Determine the (x, y) coordinate at the center of the cell enclosing the given text.  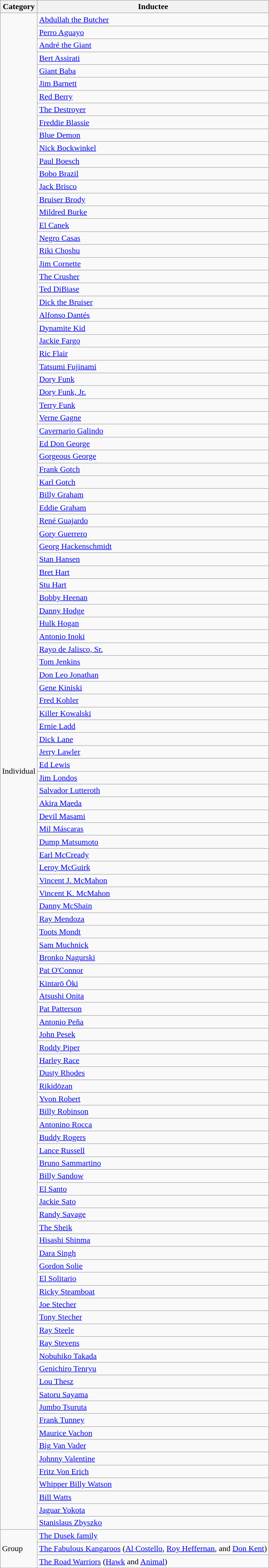
Dick the Bruiser (153, 302)
The Dusek family (153, 1536)
Cavernario Galindo (153, 431)
El Solitario (153, 1279)
Paul Boesch (153, 161)
Leroy McGuirk (153, 868)
Gene Kiniski (153, 688)
Ricky Steamboat (153, 1292)
Jumbo Tsuruta (153, 1407)
Don Leo Jonathan (153, 675)
Rikidōzan (153, 1086)
Antonio Inoki (153, 636)
Ray Mendoza (153, 919)
Dusty Rhodes (153, 1073)
The Destroyer (153, 109)
Danny McShain (153, 906)
Stan Hansen (153, 559)
Billy Graham (153, 495)
Category (19, 7)
The Fabulous Kangaroos (Al Costello, Roy Heffernan, and Don Kent) (153, 1548)
Genichiro Tenryu (153, 1368)
Pat O'Connor (153, 970)
Jack Brisco (153, 187)
Yvon Robert (153, 1099)
Nobuhiko Takada (153, 1356)
Maurice Vachon (153, 1433)
Mil Máscaras (153, 829)
Antonino Rocca (153, 1124)
Stu Hart (153, 585)
Blue Demon (153, 135)
Jackie Fargo (153, 341)
Mildred Burke (153, 212)
El Canek (153, 225)
Frank Gotch (153, 469)
Sam Muchnick (153, 945)
Bronko Nagurski (153, 957)
Kintarō Ōki (153, 983)
Pat Patterson (153, 1009)
Gorgeous George (153, 456)
Nick Bockwinkel (153, 148)
Hulk Hogan (153, 623)
Jerry Lawler (153, 752)
Antonio Peña (153, 1022)
Bill Watts (153, 1497)
Satoru Sayama (153, 1394)
Lance Russell (153, 1150)
Buddy Rogers (153, 1137)
Jim Barnett (153, 84)
Dara Singh (153, 1253)
Ted DiBiase (153, 289)
Freddie Blassie (153, 122)
Jim Cornette (153, 264)
Atsushi Onita (153, 996)
Dump Matsumoto (153, 842)
Hisashi Shinma (153, 1240)
John Pesek (153, 1035)
Gordon Solie (153, 1266)
Rayo de Jalisco, Sr. (153, 649)
Eddie Graham (153, 508)
The Crusher (153, 276)
Perro Aguayo (153, 32)
Ed Don George (153, 444)
Killer Kowalski (153, 713)
Tatsumi Fujinami (153, 366)
Lou Thesz (153, 1381)
Billy Robinson (153, 1112)
Red Berry (153, 97)
Jim Londos (153, 777)
The Road Warriors (Hawk and Animal) (153, 1561)
Devil Masami (153, 816)
René Guajardo (153, 521)
Inductee (153, 7)
Ray Steele (153, 1330)
Negro Casas (153, 238)
Ernie Ladd (153, 726)
Dick Lane (153, 739)
El Santo (153, 1189)
Toots Mondt (153, 932)
The Sheik (153, 1227)
Bobo Brazil (153, 174)
Earl McCready (153, 855)
Ric Flair (153, 353)
Ed Lewis (153, 765)
André the Giant (153, 45)
Dory Funk, Jr. (153, 392)
Fred Kohler (153, 700)
Billy Sandow (153, 1176)
Salvador Lutteroth (153, 791)
Karl Gotch (153, 482)
Stanislaus Zbyszko (153, 1523)
Vincent K. McMahon (153, 893)
Harley Race (153, 1060)
Whipper Billy Watson (153, 1484)
Abdullah the Butcher (153, 20)
Gory Guerrero (153, 533)
Bret Hart (153, 572)
Terry Funk (153, 405)
Roddy Piper (153, 1047)
Frank Tunney (153, 1420)
Dory Funk (153, 379)
Big Van Vader (153, 1446)
Joe Stecher (153, 1304)
Giant Baba (153, 71)
Vincent J. McMahon (153, 880)
Riki Choshu (153, 251)
Johnny Valentine (153, 1459)
Randy Savage (153, 1215)
Bruiser Brody (153, 200)
Georg Hackenschmidt (153, 546)
Bobby Heenan (153, 598)
Akira Maeda (153, 803)
Jaguar Yokota (153, 1510)
Dynamite Kid (153, 328)
Individual (19, 771)
Alfonso Dantés (153, 315)
Bruno Sammartino (153, 1163)
Tony Stecher (153, 1317)
Jackie Sato (153, 1202)
Bert Assirati (153, 58)
Group (19, 1548)
Ray Stevens (153, 1343)
Tom Jenkins (153, 662)
Fritz Von Erich (153, 1471)
Verne Gagne (153, 418)
Danny Hodge (153, 611)
